Search for the cell housing the specified text and yield its (X, Y) center coordinate. 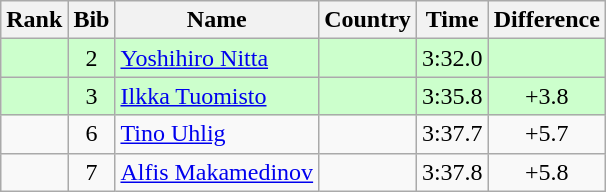
Rank (34, 20)
3:37.8 (452, 172)
Ilkka Tuomisto (217, 96)
3 (92, 96)
+5.8 (546, 172)
+5.7 (546, 134)
Country (368, 20)
+3.8 (546, 96)
Alfis Makamedinov (217, 172)
6 (92, 134)
Yoshihiro Nitta (217, 58)
Name (217, 20)
Bib (92, 20)
Difference (546, 20)
3:37.7 (452, 134)
7 (92, 172)
Time (452, 20)
Tino Uhlig (217, 134)
3:35.8 (452, 96)
2 (92, 58)
3:32.0 (452, 58)
